Extract the (x, y) coordinate from the center of the cell holding the provided text.  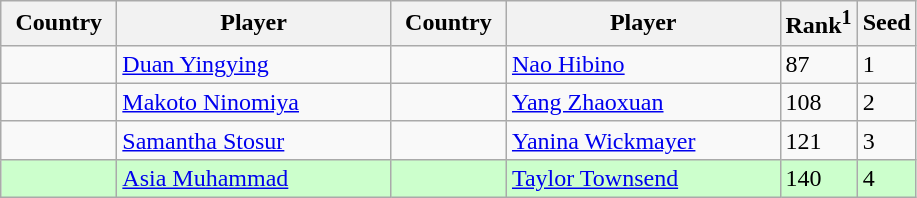
121 (818, 140)
Rank1 (818, 24)
1 (886, 64)
87 (818, 64)
Asia Muhammad (254, 178)
140 (818, 178)
Nao Hibino (643, 64)
4 (886, 178)
Yanina Wickmayer (643, 140)
3 (886, 140)
2 (886, 102)
Duan Yingying (254, 64)
Samantha Stosur (254, 140)
Makoto Ninomiya (254, 102)
108 (818, 102)
Taylor Townsend (643, 178)
Seed (886, 24)
Yang Zhaoxuan (643, 102)
